Find where the given text appears and provide that cell's center as (X, Y) coordinate. 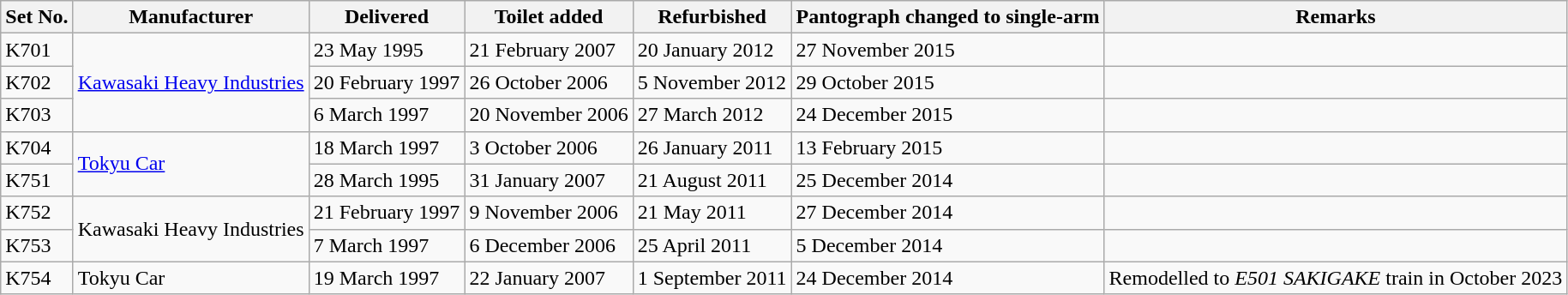
Toilet added (549, 17)
20 November 2006 (549, 115)
Remarks (1336, 17)
21 May 2011 (712, 213)
18 March 1997 (387, 147)
K703 (37, 115)
22 January 2007 (549, 278)
25 April 2011 (712, 245)
K752 (37, 213)
Delivered (387, 17)
Refurbished (712, 17)
1 September 2011 (712, 278)
Remodelled to E501 SAKIGAKE train in October 2023 (1336, 278)
K702 (37, 82)
20 February 1997 (387, 82)
5 December 2014 (948, 245)
27 December 2014 (948, 213)
K704 (37, 147)
6 March 1997 (387, 115)
9 November 2006 (549, 213)
Pantograph changed to single-arm (948, 17)
24 December 2015 (948, 115)
13 February 2015 (948, 147)
27 November 2015 (948, 50)
25 December 2014 (948, 180)
21 August 2011 (712, 180)
K751 (37, 180)
K754 (37, 278)
K701 (37, 50)
28 March 1995 (387, 180)
19 March 1997 (387, 278)
K753 (37, 245)
27 March 2012 (712, 115)
6 December 2006 (549, 245)
31 January 2007 (549, 180)
Manufacturer (190, 17)
24 December 2014 (948, 278)
20 January 2012 (712, 50)
3 October 2006 (549, 147)
5 November 2012 (712, 82)
23 May 1995 (387, 50)
Set No. (37, 17)
26 October 2006 (549, 82)
29 October 2015 (948, 82)
21 February 2007 (549, 50)
26 January 2011 (712, 147)
7 March 1997 (387, 245)
21 February 1997 (387, 213)
